Provide the [x, y] coordinate of the cell's center where the given text is located.  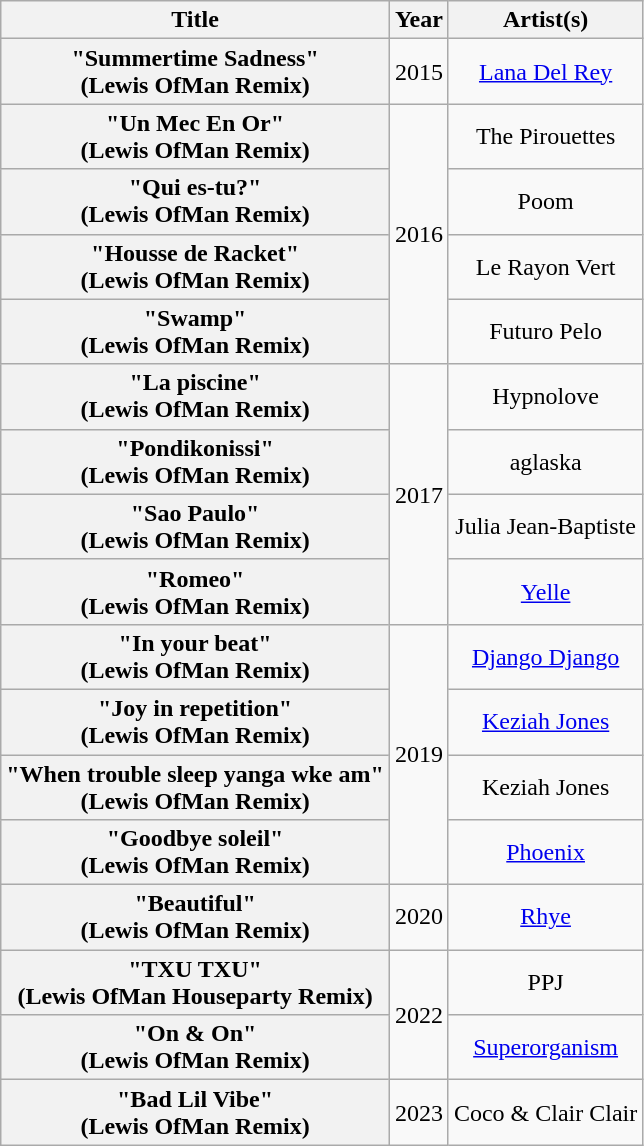
"TXU TXU"(Lewis OfMan Houseparty Remix) [196, 982]
Coco & Clair Clair [545, 1112]
Title [196, 20]
"Beautiful"(Lewis OfMan Remix) [196, 918]
"Summertime Sadness"(Lewis OfMan Remix) [196, 72]
2017 [418, 494]
Superorganism [545, 1048]
The Pirouettes [545, 136]
2020 [418, 918]
"When trouble sleep yanga wke am"(Lewis OfMan Remix) [196, 786]
2016 [418, 234]
Julia Jean-Baptiste [545, 526]
Artist(s) [545, 20]
Poom [545, 202]
aglaska [545, 462]
Rhye [545, 918]
2019 [418, 754]
Django Django [545, 656]
"Swamp"(Lewis OfMan Remix) [196, 332]
"Un Mec En Or"(Lewis OfMan Remix) [196, 136]
"Housse de Racket"(Lewis OfMan Remix) [196, 266]
"Qui es-tu?"(Lewis OfMan Remix) [196, 202]
"Romeo"(Lewis OfMan Remix) [196, 592]
"La piscine"(Lewis OfMan Remix) [196, 396]
PPJ [545, 982]
"Pondikonissi"(Lewis OfMan Remix) [196, 462]
Futuro Pelo [545, 332]
"Joy in repetition"(Lewis OfMan Remix) [196, 722]
Lana Del Rey [545, 72]
Hypnolove [545, 396]
"Bad Lil Vibe"(Lewis OfMan Remix) [196, 1112]
"In your beat"(Lewis OfMan Remix) [196, 656]
2022 [418, 1015]
Le Rayon Vert [545, 266]
2023 [418, 1112]
2015 [418, 72]
Phoenix [545, 852]
Year [418, 20]
"Sao Paulo"(Lewis OfMan Remix) [196, 526]
Yelle [545, 592]
"On & On"(Lewis OfMan Remix) [196, 1048]
"Goodbye soleil"(Lewis OfMan Remix) [196, 852]
